Return [x, y] of the center of cell containing provided text 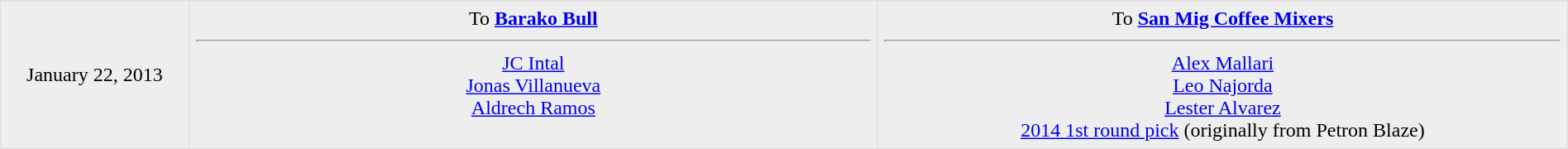
January 22, 2013 [94, 74]
To Barako BullJC IntalJonas VillanuevaAldrech Ramos [533, 74]
To San Mig Coffee MixersAlex MallariLeo NajordaLester Alvarez2014 1st round pick (originally from Petron Blaze) [1223, 74]
